Extract the [X, Y] coordinate from the center of the cell holding the provided text.  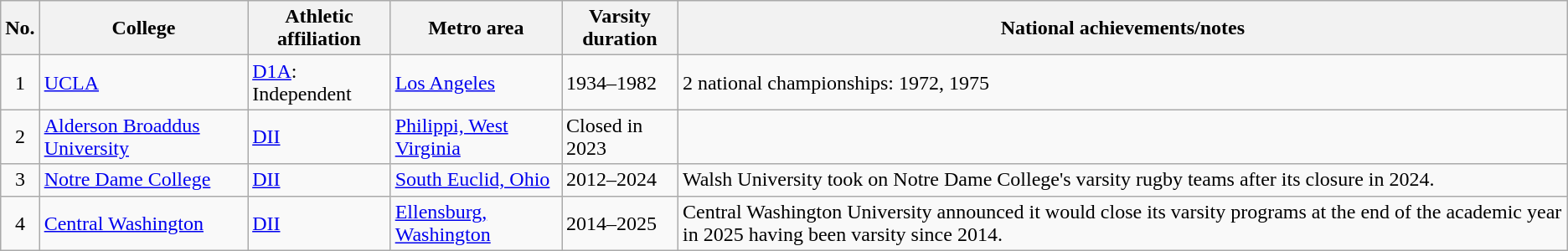
3 [20, 180]
Alderson Broaddus University [143, 137]
2 [20, 137]
4 [20, 223]
2014–2025 [620, 223]
Ellensburg, Washington [476, 223]
College [143, 28]
South Euclid, Ohio [476, 180]
Athleticaffiliation [320, 28]
2012–2024 [620, 180]
Philippi, West Virginia [476, 137]
1 [20, 82]
2 national championships: 1972, 1975 [1122, 82]
Notre Dame College [143, 180]
No. [20, 28]
Los Angeles [476, 82]
1934–1982 [620, 82]
Central Washington University announced it would close its varsity programs at the end of the academic year in 2025 having been varsity since 2014. [1122, 223]
Central Washington [143, 223]
Closed in 2023 [620, 137]
Varsityduration [620, 28]
Walsh University took on Notre Dame College's varsity rugby teams after its closure in 2024. [1122, 180]
UCLA [143, 82]
D1A: Independent [320, 82]
National achievements/notes [1122, 28]
Metro area [476, 28]
